Locate the cell with the specified text and output its [x, y] center coordinate. 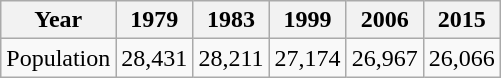
1979 [154, 20]
26,967 [384, 58]
27,174 [308, 58]
Population [58, 58]
1999 [308, 20]
1983 [231, 20]
28,431 [154, 58]
2006 [384, 20]
Year [58, 20]
2015 [462, 20]
26,066 [462, 58]
28,211 [231, 58]
